Output the [X, Y] coordinate of the center of the cell containing the given text.  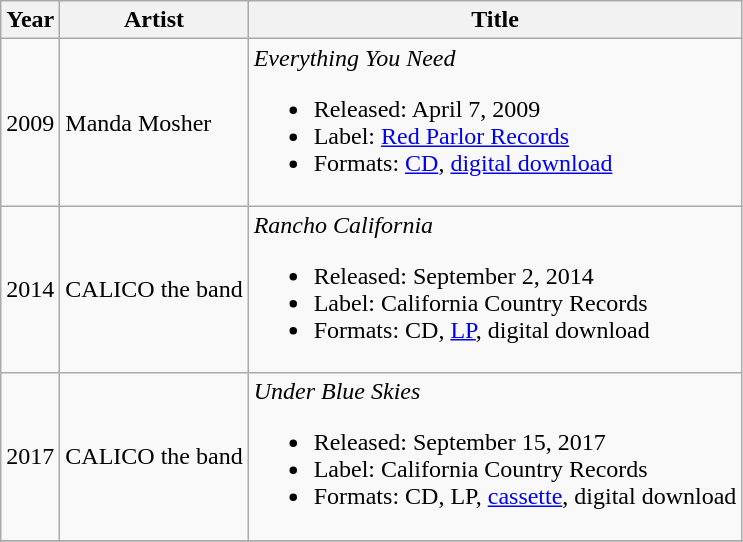
Everything You NeedReleased: April 7, 2009Label: Red Parlor RecordsFormats: CD, digital download [495, 122]
2009 [30, 122]
2014 [30, 290]
Artist [154, 20]
Year [30, 20]
Title [495, 20]
Under Blue SkiesReleased: September 15, 2017Label: California Country RecordsFormats: CD, LP, cassette, digital download [495, 456]
2017 [30, 456]
Manda Mosher [154, 122]
Rancho CaliforniaReleased: September 2, 2014Label: California Country RecordsFormats: CD, LP, digital download [495, 290]
